Determine the (X, Y) coordinate at the center of the cell enclosing the given text.  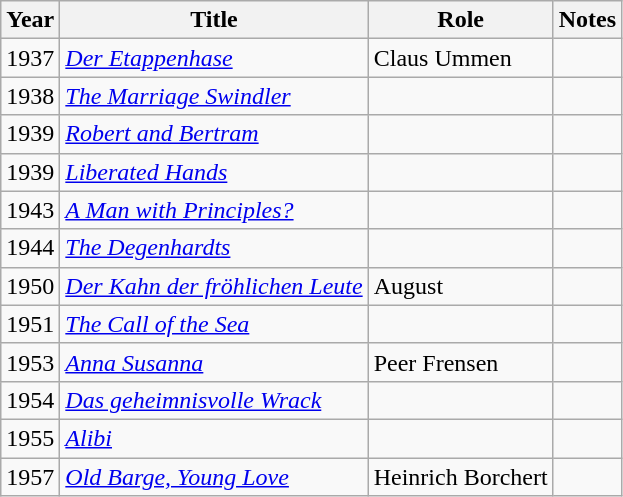
Role (460, 20)
Year (30, 20)
1944 (30, 248)
Anna Susanna (214, 362)
1943 (30, 210)
1954 (30, 400)
1950 (30, 286)
Alibi (214, 438)
1937 (30, 58)
A Man with Principles? (214, 210)
Der Etappenhase (214, 58)
1951 (30, 324)
Heinrich Borchert (460, 477)
The Call of the Sea (214, 324)
Robert and Bertram (214, 134)
Das geheimnisvolle Wrack (214, 400)
Notes (587, 20)
Claus Ummen (460, 58)
Liberated Hands (214, 172)
Title (214, 20)
August (460, 286)
1938 (30, 96)
Peer Frensen (460, 362)
Der Kahn der fröhlichen Leute (214, 286)
1953 (30, 362)
The Degenhardts (214, 248)
1955 (30, 438)
Old Barge, Young Love (214, 477)
1957 (30, 477)
The Marriage Swindler (214, 96)
